Locate the cell with the specified text and output its [X, Y] center coordinate. 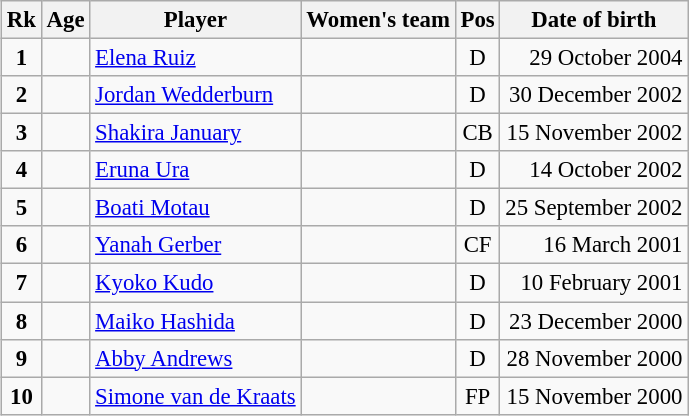
Abby Andrews [196, 358]
Date of birth [594, 20]
15 November 2000 [594, 396]
14 October 2002 [594, 170]
4 [22, 170]
Boati Motau [196, 208]
Kyoko Kudo [196, 283]
Simone van de Kraats [196, 396]
Maiko Hashida [196, 321]
9 [22, 358]
CF [478, 245]
23 December 2000 [594, 321]
Pos [478, 20]
25 September 2002 [594, 208]
FP [478, 396]
Shakira January [196, 133]
3 [22, 133]
16 March 2001 [594, 245]
5 [22, 208]
10 [22, 396]
1 [22, 58]
Player [196, 20]
CB [478, 133]
28 November 2000 [594, 358]
7 [22, 283]
15 November 2002 [594, 133]
29 October 2004 [594, 58]
Age [66, 20]
Women's team [378, 20]
8 [22, 321]
Yanah Gerber [196, 245]
Elena Ruiz [196, 58]
Eruna Ura [196, 170]
2 [22, 95]
Rk [22, 20]
Jordan Wedderburn [196, 95]
30 December 2002 [594, 95]
6 [22, 245]
10 February 2001 [594, 283]
